Provide the [x, y] coordinate of the cell's center where the given text is located.  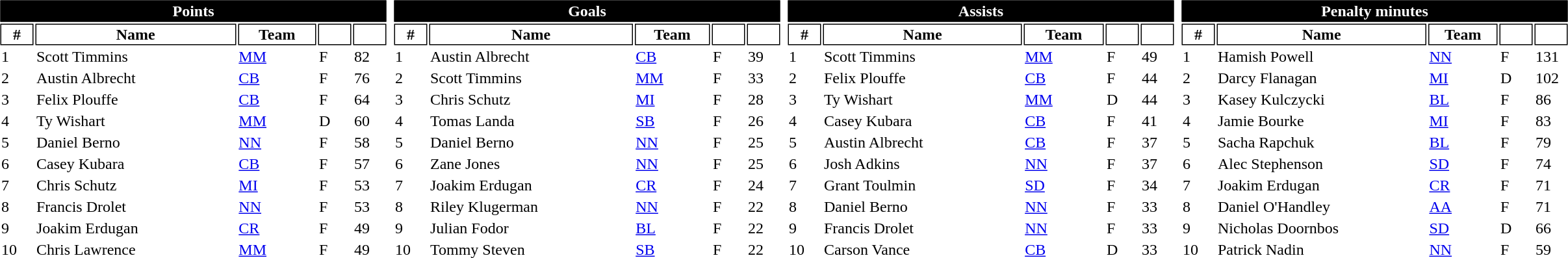
Nicholas Doornbos [1321, 228]
Kasey Kulczycki [1321, 99]
Assists [981, 10]
34 [1158, 185]
Zane Jones [530, 164]
58 [370, 142]
Daniel O'Handley [1321, 207]
64 [370, 99]
Points [193, 10]
Goals [587, 10]
83 [1552, 122]
131 [1552, 57]
26 [764, 122]
79 [1552, 142]
Darcy Flanagan [1321, 79]
Hamish Powell [1321, 57]
57 [370, 164]
60 [370, 122]
Alec Stephenson [1321, 164]
24 [764, 185]
Josh Adkins [922, 164]
74 [1552, 164]
82 [370, 57]
Grant Toulmin [922, 185]
102 [1552, 79]
39 [764, 57]
86 [1552, 99]
Penalty minutes [1374, 10]
Jamie Bourke [1321, 122]
76 [370, 79]
AA [1463, 207]
Sacha Rapchuk [1321, 142]
28 [764, 99]
SB [673, 122]
66 [1552, 228]
Riley Klugerman [530, 207]
Tomas Landa [530, 122]
41 [1158, 122]
Julian Fodor [530, 228]
